Pinpoint the cell where the given text exists, returning its (x, y) midpoint coordinate. 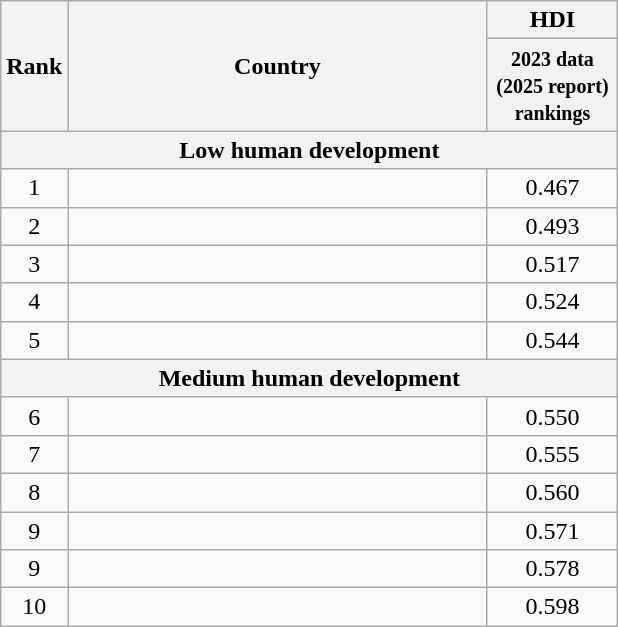
2023 data (2025 report) rankings (552, 85)
2 (34, 226)
4 (34, 302)
HDI (552, 20)
0.571 (552, 531)
8 (34, 492)
0.555 (552, 454)
0.544 (552, 340)
0.524 (552, 302)
7 (34, 454)
10 (34, 607)
0.578 (552, 569)
0.560 (552, 492)
Rank (34, 66)
Medium human development (310, 378)
5 (34, 340)
1 (34, 188)
3 (34, 264)
0.550 (552, 416)
0.598 (552, 607)
Low human development (310, 150)
0.493 (552, 226)
6 (34, 416)
Country (278, 66)
0.517 (552, 264)
0.467 (552, 188)
